From the cell containing the given text, extract its center point as (X, Y) coordinate. 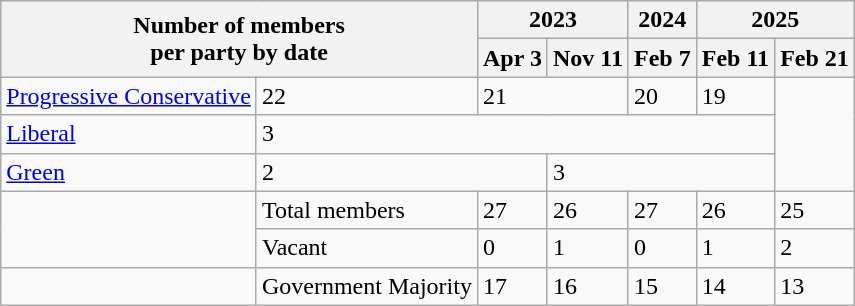
Apr 3 (512, 58)
2023 (552, 20)
13 (815, 286)
21 (552, 96)
2024 (662, 20)
Number of membersper party by date (240, 39)
15 (662, 286)
22 (366, 96)
Vacant (366, 248)
25 (815, 210)
Government Majority (366, 286)
Feb 7 (662, 58)
20 (662, 96)
17 (512, 286)
16 (588, 286)
2025 (775, 20)
Feb 21 (815, 58)
Progressive Conservative (129, 96)
Nov 11 (588, 58)
Green (129, 172)
Liberal (129, 134)
19 (735, 96)
14 (735, 286)
Total members (366, 210)
Feb 11 (735, 58)
